Provide the (X, Y) coordinate of the cell's center where the given text is located.  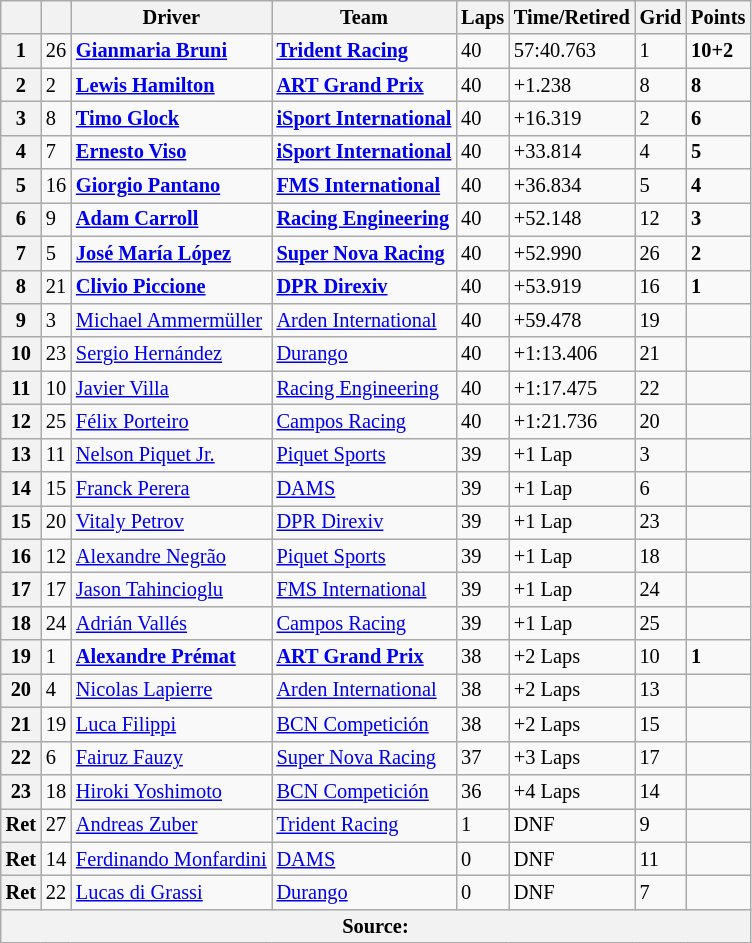
Luca Filippi (172, 724)
Félix Porteiro (172, 421)
Jason Tahincioglu (172, 589)
Hiroki Yoshimoto (172, 791)
+1.238 (572, 85)
27 (56, 825)
Grid (661, 17)
Vitaly Petrov (172, 522)
Fairuz Fauzy (172, 758)
Javier Villa (172, 388)
+16.319 (572, 118)
Team (364, 17)
José María López (172, 253)
Alexandre Negrão (172, 556)
+53.919 (572, 287)
+59.478 (572, 320)
Ernesto Viso (172, 152)
Timo Glock (172, 118)
Lewis Hamilton (172, 85)
Source: (376, 926)
37 (482, 758)
Franck Perera (172, 489)
Laps (482, 17)
Andreas Zuber (172, 825)
+36.834 (572, 186)
+1:21.736 (572, 421)
Adrián Vallés (172, 623)
57:40.763 (572, 51)
Sergio Hernández (172, 354)
+4 Laps (572, 791)
Giorgio Pantano (172, 186)
Lucas di Grassi (172, 892)
Nelson Piquet Jr. (172, 455)
+3 Laps (572, 758)
Clivio Piccione (172, 287)
36 (482, 791)
+33.814 (572, 152)
+52.148 (572, 219)
Alexandre Prémat (172, 657)
+52.990 (572, 253)
+1:17.475 (572, 388)
Gianmaria Bruni (172, 51)
Adam Carroll (172, 219)
Ferdinando Monfardini (172, 859)
Points (718, 17)
Nicolas Lapierre (172, 690)
Time/Retired (572, 17)
Michael Ammermüller (172, 320)
+1:13.406 (572, 354)
Driver (172, 17)
10+2 (718, 51)
